Determine the [X, Y] coordinate at the center of the cell enclosing the given text.  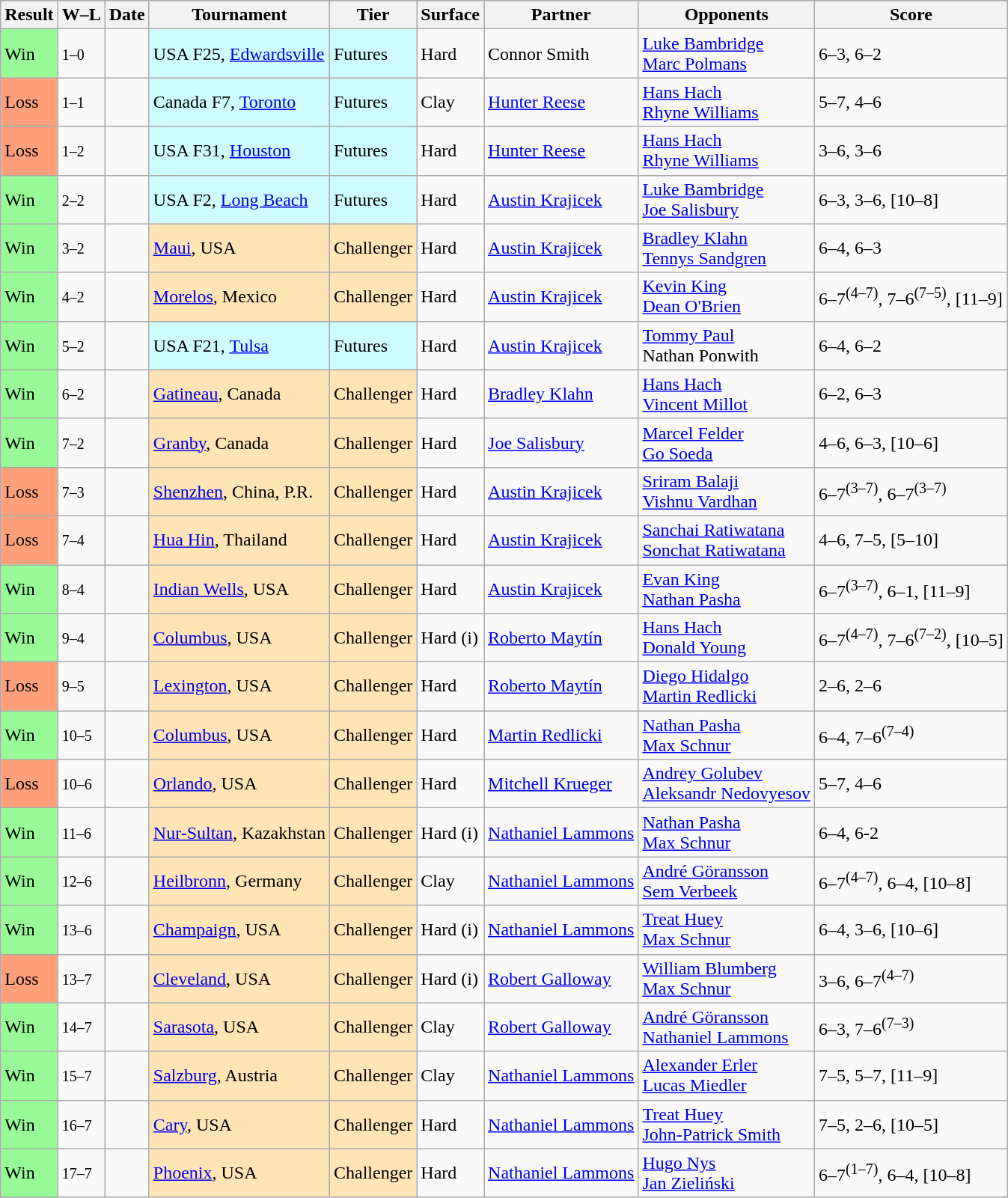
6–3, 6–2 [911, 54]
Champaign, USA [239, 929]
André Göransson Nathaniel Lammons [727, 1027]
Connor Smith [561, 54]
6–4, 6-2 [911, 832]
6–7(4–7), 6–4, [10–8] [911, 881]
Result [29, 15]
9–5 [81, 687]
13–7 [81, 979]
11–6 [81, 832]
6–4, 6–2 [911, 346]
Cleveland, USA [239, 979]
Salzburg, Austria [239, 1076]
Morelos, Mexico [239, 296]
4–6, 7–5, [5–10] [911, 540]
7–2 [81, 443]
6–3, 3–6, [10–8] [911, 199]
1–1 [81, 102]
Treat Huey Max Schnur [727, 929]
Hugo Nys Jan Zieliński [727, 1173]
Diego Hidalgo Martin Redlicki [727, 687]
Hua Hin, Thailand [239, 540]
Mitchell Krueger [561, 784]
Treat Huey John-Patrick Smith [727, 1124]
USA F2, Long Beach [239, 199]
Joe Salisbury [561, 443]
Maui, USA [239, 248]
6–3, 7–6(7–3) [911, 1027]
3–6, 6–7(4–7) [911, 979]
17–7 [81, 1173]
6–7(4–7), 7–6(7–5), [11–9] [911, 296]
Orlando, USA [239, 784]
12–6 [81, 881]
Granby, Canada [239, 443]
Bradley Klahn [561, 394]
6–7(3–7), 6–1, [11–9] [911, 588]
Cary, USA [239, 1124]
7–4 [81, 540]
Kevin King Dean O'Brien [727, 296]
1–2 [81, 151]
Heilbronn, Germany [239, 881]
6–7(4–7), 7–6(7–2), [10–5] [911, 638]
3–2 [81, 248]
6–4, 7–6(7–4) [911, 735]
Tournament [239, 15]
Andrey Golubev Aleksandr Nedovyesov [727, 784]
6–7(3–7), 6–7(3–7) [911, 491]
Martin Redlicki [561, 735]
Gatineau, Canada [239, 394]
2–6, 2–6 [911, 687]
5–2 [81, 346]
Canada F7, Toronto [239, 102]
3–6, 3–6 [911, 151]
4–6, 6–3, [10–6] [911, 443]
6–7(1–7), 6–4, [10–8] [911, 1173]
Marcel Felder Go Soeda [727, 443]
Luke Bambridge Marc Polmans [727, 54]
10–5 [81, 735]
15–7 [81, 1076]
Surface [450, 15]
Sanchai Ratiwatana Sonchat Ratiwatana [727, 540]
6–2, 6–3 [911, 394]
6–4, 3–6, [10–6] [911, 929]
Score [911, 15]
Tommy Paul Nathan Ponwith [727, 346]
Hans Hach Vincent Millot [727, 394]
2–2 [81, 199]
USA F21, Tulsa [239, 346]
4–2 [81, 296]
13–6 [81, 929]
André Göransson Sem Verbeek [727, 881]
Hans Hach Donald Young [727, 638]
9–4 [81, 638]
Nur-Sultan, Kazakhstan [239, 832]
Alexander Erler Lucas Miedler [727, 1076]
1–0 [81, 54]
Evan King Nathan Pasha [727, 588]
USA F25, Edwardsville [239, 54]
Partner [561, 15]
Opponents [727, 15]
Lexington, USA [239, 687]
14–7 [81, 1027]
Sriram Balaji Vishnu Vardhan [727, 491]
W–L [81, 15]
Indian Wells, USA [239, 588]
6–2 [81, 394]
Date [127, 15]
Shenzhen, China, P.R. [239, 491]
6–4, 6–3 [911, 248]
8–4 [81, 588]
10–6 [81, 784]
USA F31, Houston [239, 151]
7–3 [81, 491]
Sarasota, USA [239, 1027]
William Blumberg Max Schnur [727, 979]
7–5, 2–6, [10–5] [911, 1124]
Tier [373, 15]
Phoenix, USA [239, 1173]
16–7 [81, 1124]
Bradley Klahn Tennys Sandgren [727, 248]
7–5, 5–7, [11–9] [911, 1076]
Luke Bambridge Joe Salisbury [727, 199]
